Identify which cell holds the provided text, then report its [x, y] central coordinate. 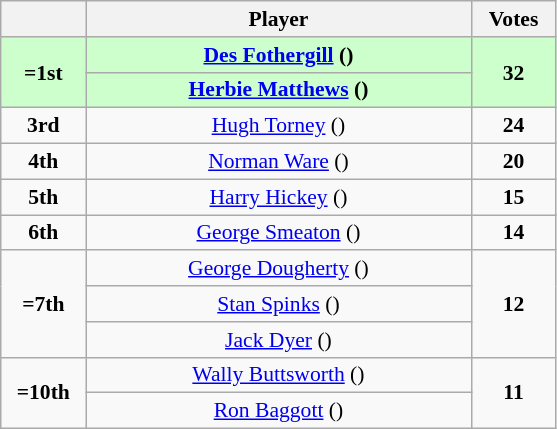
Votes [514, 19]
=1st [44, 72]
Player [278, 19]
4th [44, 162]
Herbie Matthews () [278, 90]
Wally Buttsworth () [278, 375]
15 [514, 197]
24 [514, 126]
Jack Dyer () [278, 340]
George Smeaton () [278, 233]
=7th [44, 304]
Norman Ware () [278, 162]
32 [514, 72]
11 [514, 392]
Des Fothergill () [278, 55]
Hugh Torney () [278, 126]
Stan Spinks () [278, 304]
14 [514, 233]
6th [44, 233]
Harry Hickey () [278, 197]
3rd [44, 126]
Ron Baggott () [278, 411]
12 [514, 304]
=10th [44, 392]
5th [44, 197]
20 [514, 162]
George Dougherty () [278, 269]
